Determine the [X, Y] coordinate at the center of the cell enclosing the given text.  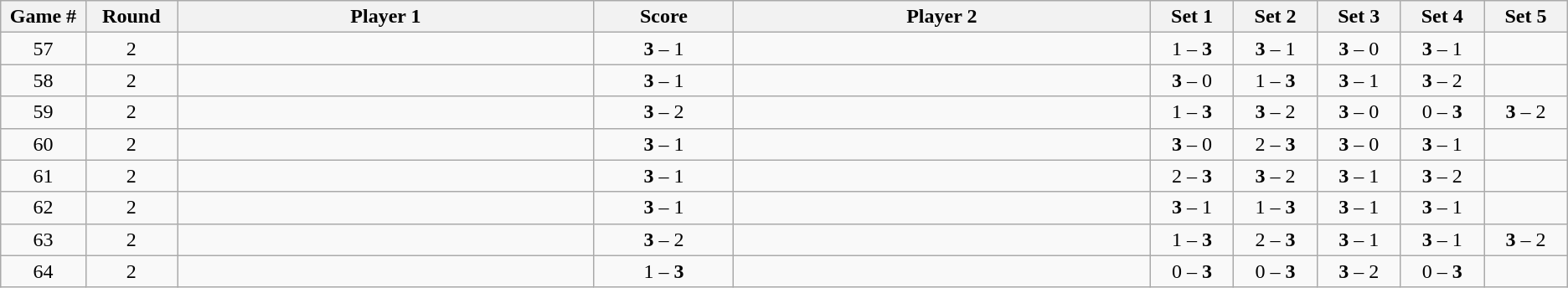
Player 1 [386, 17]
64 [44, 271]
58 [44, 80]
Set 1 [1192, 17]
Player 2 [941, 17]
60 [44, 144]
Set 5 [1526, 17]
62 [44, 208]
Set 3 [1359, 17]
57 [44, 49]
Set 2 [1276, 17]
Set 4 [1442, 17]
63 [44, 239]
Round [131, 17]
Game # [44, 17]
61 [44, 176]
59 [44, 112]
Score [663, 17]
